Identify which cell holds the provided text, then report its [X, Y] central coordinate. 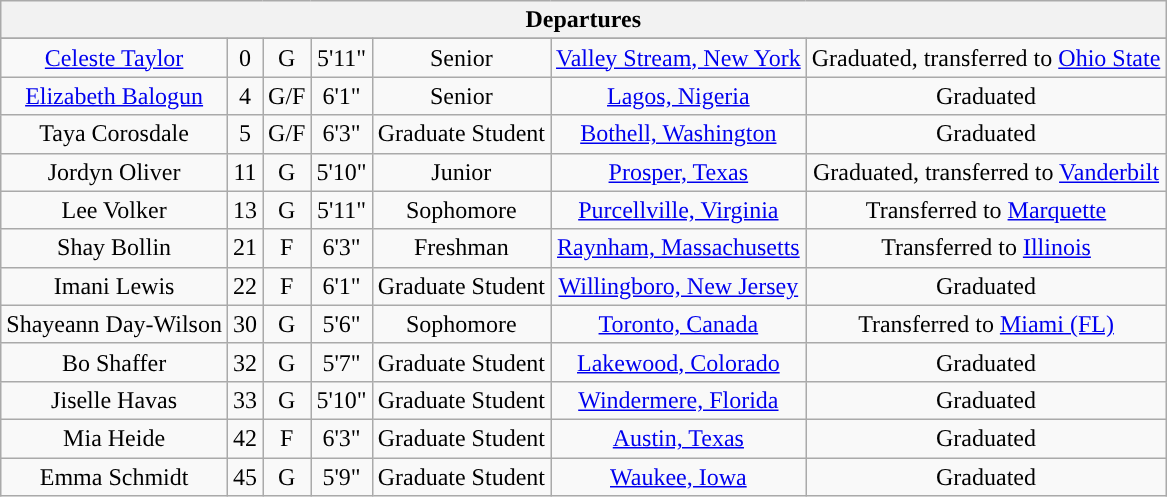
Shay Bollin [114, 248]
22 [244, 286]
Purcellville, Virginia [678, 210]
Jordyn Oliver [114, 172]
21 [244, 248]
Waukee, Iowa [678, 477]
Transferred to Marquette [986, 210]
Emma Schmidt [114, 477]
5 [244, 134]
Windermere, Florida [678, 400]
5'6" [342, 324]
Bo Shaffer [114, 362]
45 [244, 477]
Austin, Texas [678, 438]
Lagos, Nigeria [678, 96]
Mia Heide [114, 438]
Celeste Taylor [114, 58]
30 [244, 324]
Lee Volker [114, 210]
Junior [461, 172]
Prosper, Texas [678, 172]
Willingboro, New Jersey [678, 286]
Raynham, Massachusetts [678, 248]
32 [244, 362]
Graduated, transferred to Vanderbilt [986, 172]
Graduated, transferred to Ohio State [986, 58]
13 [244, 210]
Bothell, Washington [678, 134]
Transferred to Illinois [986, 248]
Transferred to Miami (FL) [986, 324]
Taya Corosdale [114, 134]
0 [244, 58]
11 [244, 172]
Valley Stream, New York [678, 58]
Imani Lewis [114, 286]
Departures [584, 20]
Shayeann Day-Wilson [114, 324]
5'7" [342, 362]
Toronto, Canada [678, 324]
Lakewood, Colorado [678, 362]
42 [244, 438]
Elizabeth Balogun [114, 96]
4 [244, 96]
Jiselle Havas [114, 400]
33 [244, 400]
5'9" [342, 477]
Freshman [461, 248]
